Output the (X, Y) coordinate of the center of the cell containing the given text.  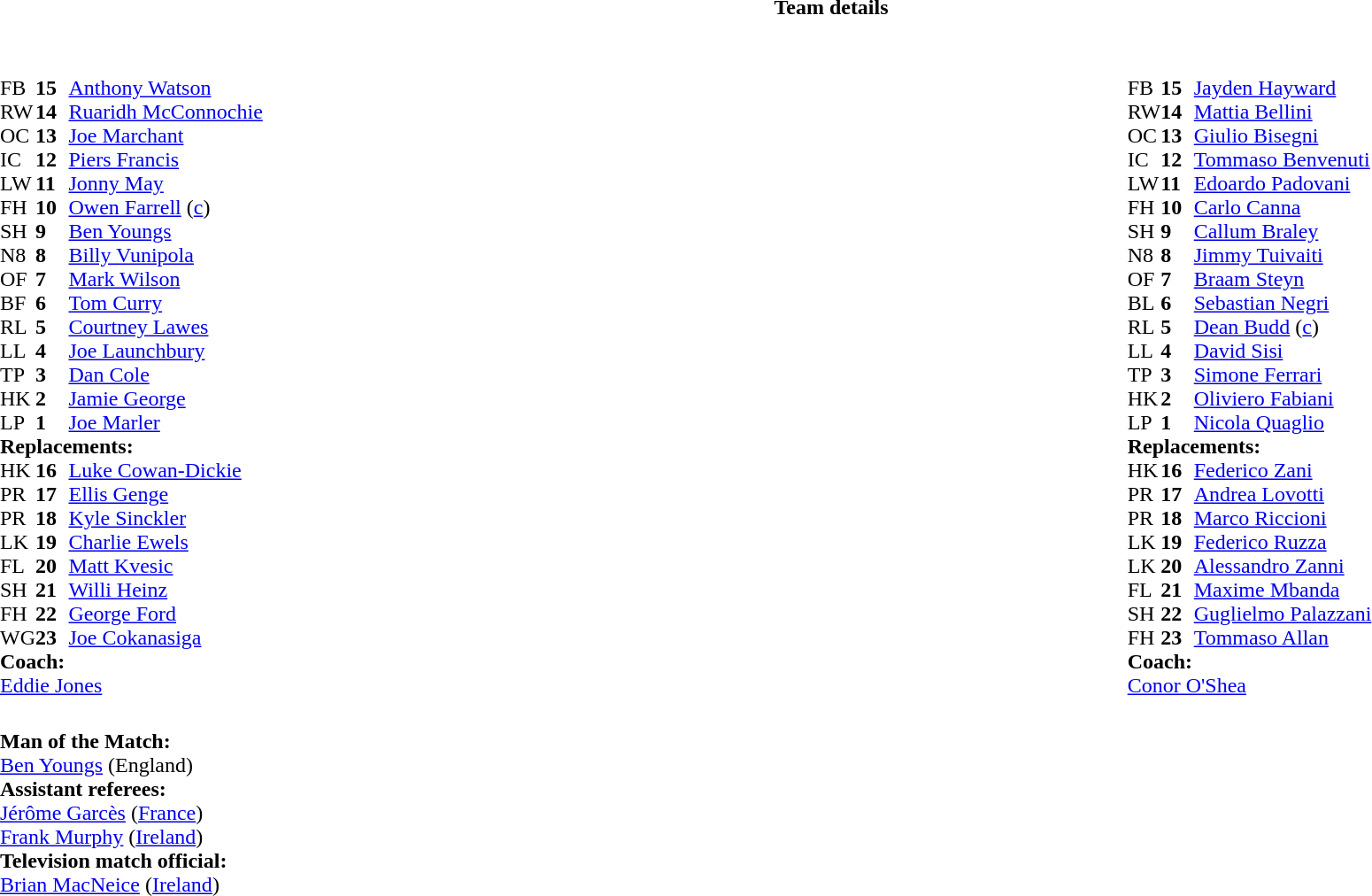
Jamie George (165, 398)
Marco Riccioni (1283, 519)
Jayden Hayward (1283, 89)
Owen Farrell (c) (165, 207)
Jonny May (165, 184)
Matt Kvesic (165, 567)
Alessandro Zanni (1283, 567)
Joe Marchant (165, 136)
Ruaridh McConnochie (165, 112)
BF (18, 303)
Ellis Genge (165, 494)
Courtney Lawes (165, 328)
Braam Steyn (1283, 280)
Federico Ruzza (1283, 542)
Mattia Bellini (1283, 112)
WG (18, 637)
Federico Zani (1283, 471)
Tommaso Allan (1283, 637)
Sebastian Negri (1283, 303)
Kyle Sinckler (165, 519)
Dan Cole (165, 375)
Giulio Bisegni (1283, 136)
Charlie Ewels (165, 542)
Oliviero Fabiani (1283, 398)
Tommaso Benvenuti (1283, 159)
Joe Cokanasiga (165, 637)
Andrea Lovotti (1283, 494)
Guglielmo Palazzani (1283, 614)
Luke Cowan-Dickie (165, 471)
Callum Braley (1283, 232)
Piers Francis (165, 159)
Joe Launchbury (165, 351)
Joe Marler (165, 423)
Mark Wilson (165, 280)
Nicola Quaglio (1283, 423)
David Sisi (1283, 351)
Tom Curry (165, 303)
Anthony Watson (165, 89)
Edoardo Padovani (1283, 184)
George Ford (165, 614)
Maxime Mbanda (1283, 590)
Conor O'Shea (1250, 685)
Simone Ferrari (1283, 375)
Dean Budd (c) (1283, 328)
Ben Youngs (165, 232)
Eddie Jones (131, 685)
BL (1145, 303)
Carlo Canna (1283, 207)
Billy Vunipola (165, 255)
Willi Heinz (165, 590)
Jimmy Tuivaiti (1283, 255)
